Scan for the cell matching the given text and deliver its (x, y) coordinate at center. 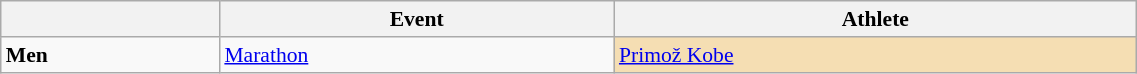
Event (416, 19)
Athlete (876, 19)
Marathon (416, 55)
Men (110, 55)
Primož Kobe (876, 55)
